For the text-containing cell, return its midpoint in (x, y) coordinate format. 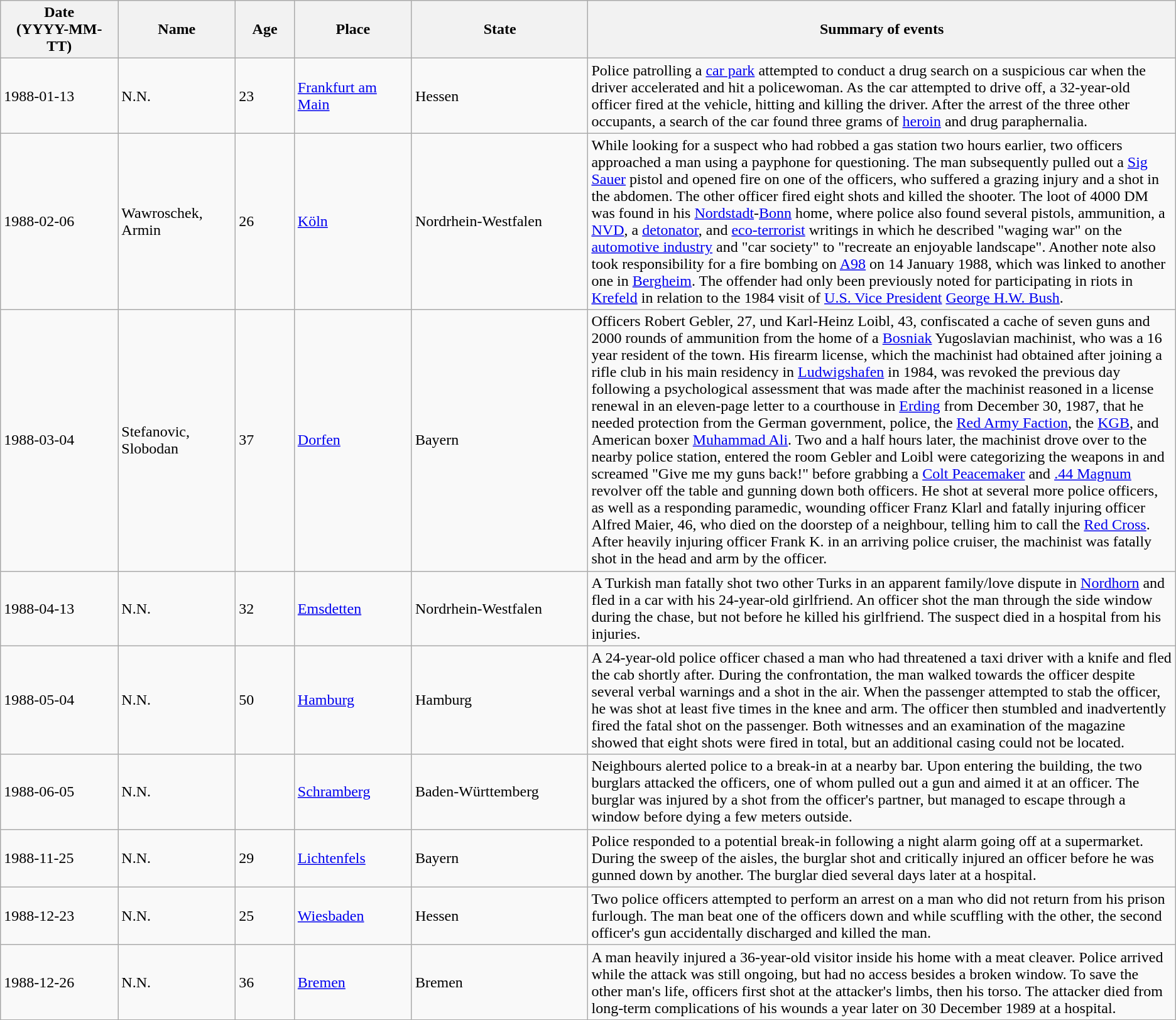
Wiesbaden (353, 916)
Lichtenfels (353, 858)
Stefanovic, Slobodan (177, 440)
Frankfurt am Main (353, 95)
1988-06-05 (59, 791)
Schramberg (353, 791)
1988-03-04 (59, 440)
1988-04-13 (59, 608)
32 (265, 608)
26 (265, 221)
36 (265, 982)
Emsdetten (353, 608)
50 (265, 700)
1988-11-25 (59, 858)
Summary of events (882, 30)
1988-02-06 (59, 221)
29 (265, 858)
1988-01-13 (59, 95)
Baden-Württemberg (500, 791)
Dorfen (353, 440)
25 (265, 916)
Date(YYYY-MM-TT) (59, 30)
Age (265, 30)
37 (265, 440)
State (500, 30)
1988-12-23 (59, 916)
Wawroschek, Armin (177, 221)
23 (265, 95)
Name (177, 30)
1988-12-26 (59, 982)
Köln (353, 221)
1988-05-04 (59, 700)
Place (353, 30)
